Search for the cell housing the specified text and yield its [x, y] center coordinate. 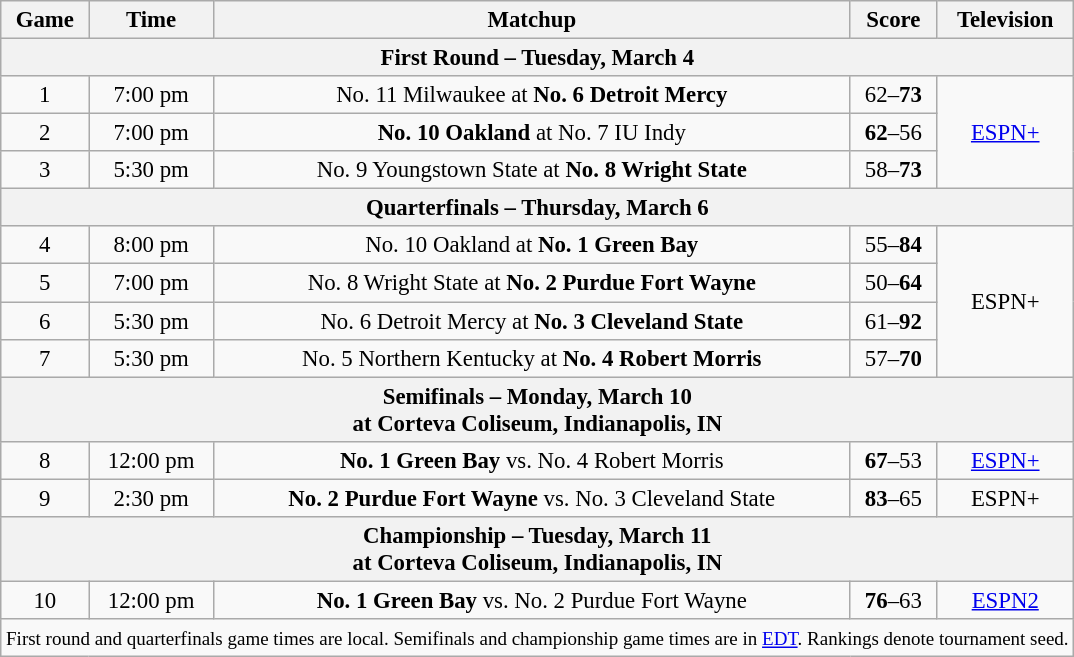
10 [45, 600]
67–53 [893, 460]
First round and quarterfinals game times are local. Semifinals and championship game times are in EDT. Rankings denote tournament seed. [538, 638]
83–65 [893, 498]
1 [45, 95]
Television [1006, 20]
2:30 pm [152, 498]
No. 6 Detroit Mercy at No. 3 Cleveland State [532, 321]
4 [45, 245]
No. 10 Oakland at No. 7 IU Indy [532, 133]
No. 1 Green Bay vs. No. 2 Purdue Fort Wayne [532, 600]
Quarterfinals – Thursday, March 6 [538, 208]
Championship – Tuesday, March 11at Corteva Coliseum, Indianapolis, IN [538, 550]
Matchup [532, 20]
ESPN2 [1006, 600]
No. 5 Northern Kentucky at No. 4 Robert Morris [532, 358]
Game [45, 20]
9 [45, 498]
8:00 pm [152, 245]
No. 10 Oakland at No. 1 Green Bay [532, 245]
61–92 [893, 321]
No. 8 Wright State at No. 2 Purdue Fort Wayne [532, 283]
8 [45, 460]
6 [45, 321]
Semifinals – Monday, March 10at Corteva Coliseum, Indianapolis, IN [538, 410]
3 [45, 170]
55–84 [893, 245]
No. 11 Milwaukee at No. 6 Detroit Mercy [532, 95]
No. 9 Youngstown State at No. 8 Wright State [532, 170]
62–56 [893, 133]
Score [893, 20]
No. 2 Purdue Fort Wayne vs. No. 3 Cleveland State [532, 498]
2 [45, 133]
62–73 [893, 95]
7 [45, 358]
First Round – Tuesday, March 4 [538, 58]
Time [152, 20]
50–64 [893, 283]
57–70 [893, 358]
76–63 [893, 600]
5 [45, 283]
No. 1 Green Bay vs. No. 4 Robert Morris [532, 460]
58–73 [893, 170]
